Extract the (x, y) coordinate from the center of the cell holding the provided text.  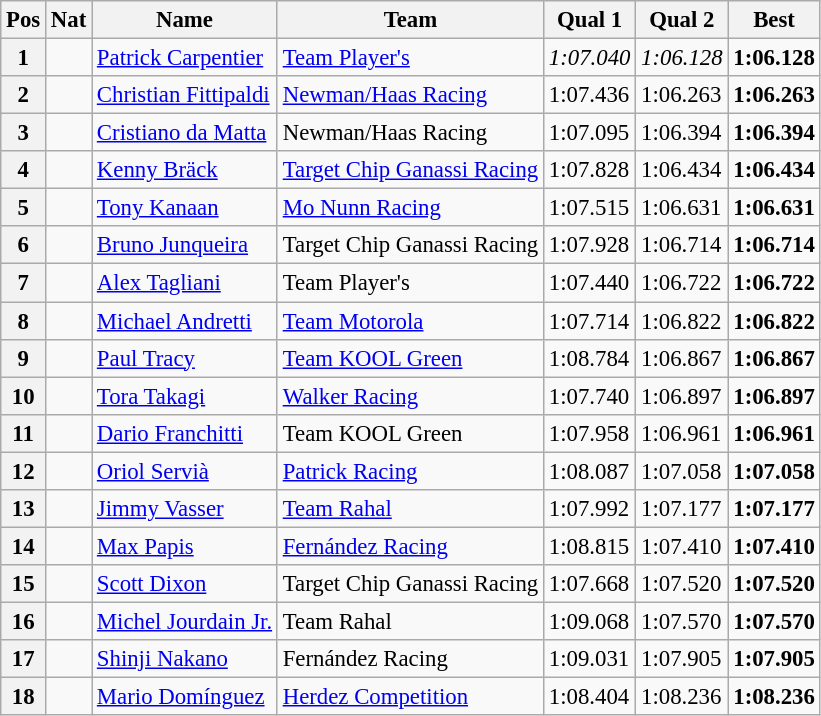
1:08.784 (589, 358)
Nat (69, 20)
16 (24, 621)
1:08.404 (589, 697)
1:08.087 (589, 471)
Christian Fittipaldi (185, 95)
1:07.740 (589, 396)
Best (774, 20)
6 (24, 245)
Team (410, 20)
Patrick Carpentier (185, 58)
7 (24, 283)
Dario Franchitti (185, 433)
17 (24, 659)
1:09.068 (589, 621)
Kenny Bräck (185, 170)
1:07.714 (589, 321)
1:07.992 (589, 509)
1 (24, 58)
Tora Takagi (185, 396)
12 (24, 471)
Patrick Racing (410, 471)
Herdez Competition (410, 697)
1:07.828 (589, 170)
11 (24, 433)
2 (24, 95)
1:08.815 (589, 546)
Qual 2 (682, 20)
1:07.436 (589, 95)
5 (24, 208)
Mario Domínguez (185, 697)
4 (24, 170)
1:07.958 (589, 433)
13 (24, 509)
10 (24, 396)
Name (185, 20)
Michael Andretti (185, 321)
1:09.031 (589, 659)
Oriol Servià (185, 471)
Shinji Nakano (185, 659)
18 (24, 697)
15 (24, 584)
1:07.668 (589, 584)
9 (24, 358)
Mo Nunn Racing (410, 208)
Max Papis (185, 546)
1:07.040 (589, 58)
Alex Tagliani (185, 283)
Michel Jourdain Jr. (185, 621)
Scott Dixon (185, 584)
Tony Kanaan (185, 208)
Bruno Junqueira (185, 245)
Walker Racing (410, 396)
Jimmy Vasser (185, 509)
1:07.515 (589, 208)
Pos (24, 20)
3 (24, 133)
Cristiano da Matta (185, 133)
14 (24, 546)
1:07.095 (589, 133)
8 (24, 321)
Paul Tracy (185, 358)
1:07.440 (589, 283)
1:07.928 (589, 245)
Team Motorola (410, 321)
Qual 1 (589, 20)
